Find where the given text appears and provide that cell's center as [X, Y] coordinate. 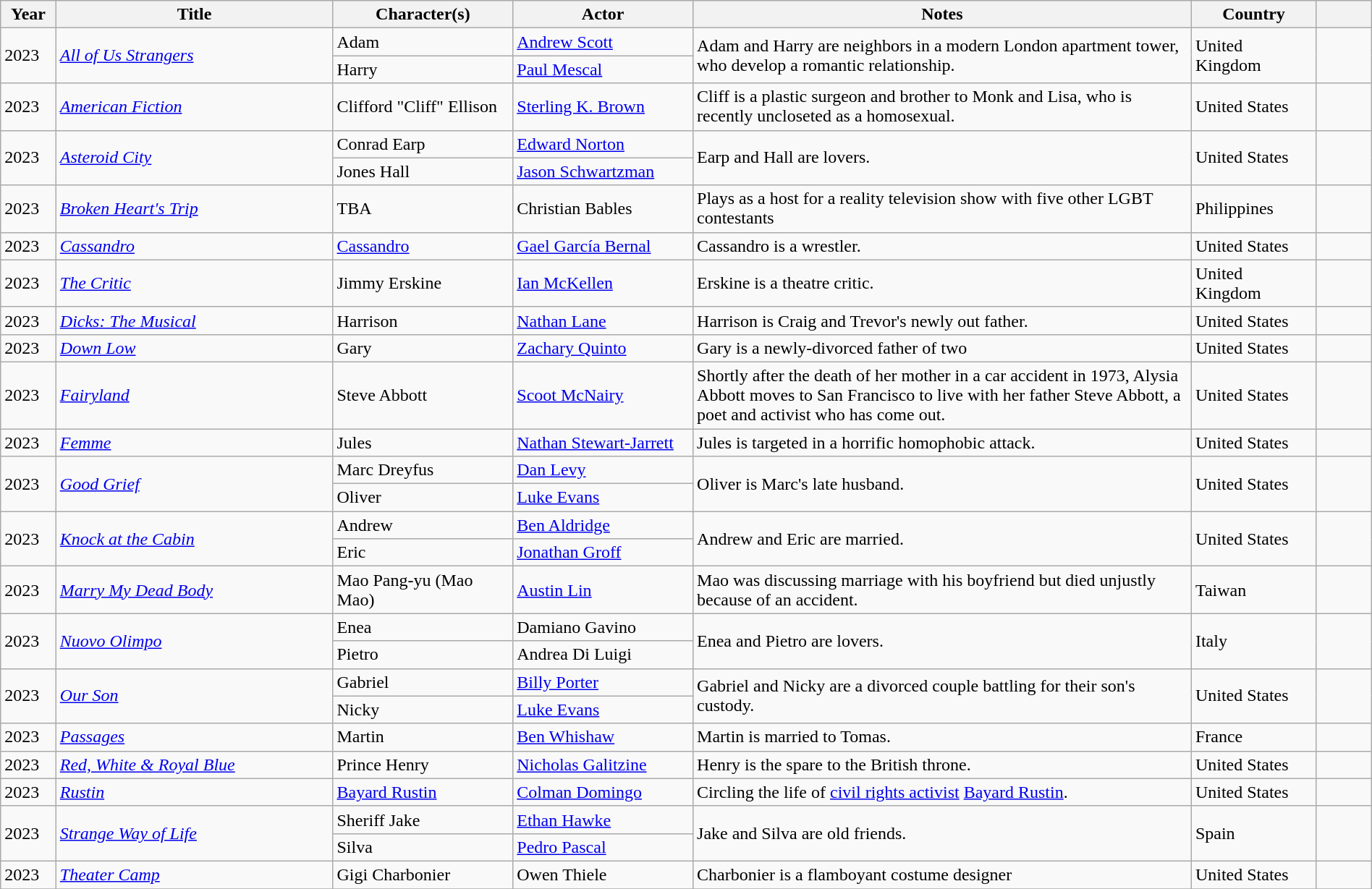
Martin is married to Tomas. [942, 737]
Cassandro is a wrestler. [942, 246]
The Critic [194, 284]
Ben Whishaw [604, 737]
Ethan Hawke [604, 820]
Harrison [423, 320]
Harrison is Craig and Trevor's newly out father. [942, 320]
Our Son [194, 696]
Title [194, 14]
Owen Thiele [604, 875]
Clifford "Cliff" Ellison [423, 107]
Martin [423, 737]
Year [29, 14]
Jimmy Erskine [423, 284]
Colman Domingo [604, 792]
Henry is the spare to the British throne. [942, 765]
Theater Camp [194, 875]
Country [1253, 14]
Jake and Silva are old friends. [942, 833]
Spain [1253, 833]
Prince Henry [423, 765]
Mao was discussing marriage with his boyfriend but died unjustly because of an accident. [942, 590]
Marry My Dead Body [194, 590]
Circling the life of civil rights activist Bayard Rustin. [942, 792]
Marc Dreyfus [423, 470]
Nicholas Galitzine [604, 765]
Ben Aldridge [604, 525]
Femme [194, 442]
Gary is a newly-divorced father of two [942, 348]
Edward Norton [604, 144]
Dicks: The Musical [194, 320]
Andrea Di Luigi [604, 655]
Ian McKellen [604, 284]
Jules [423, 442]
Austin Lin [604, 590]
Pedro Pascal [604, 847]
Passages [194, 737]
Broken Heart's Trip [194, 208]
Conrad Earp [423, 144]
Paul Mescal [604, 69]
Oliver [423, 498]
Philippines [1253, 208]
Adam and Harry are neighbors in a modern London apartment tower, who develop a romantic relationship. [942, 56]
France [1253, 737]
Red, White & Royal Blue [194, 765]
Enea [423, 627]
Gael García Bernal [604, 246]
Dan Levy [604, 470]
Oliver is Marc's late husband. [942, 484]
Silva [423, 847]
Actor [604, 14]
Strange Way of Life [194, 833]
Bayard Rustin [423, 792]
TBA [423, 208]
Erskine is a theatre critic. [942, 284]
Taiwan [1253, 590]
Jones Hall [423, 171]
Sterling K. Brown [604, 107]
Zachary Quinto [604, 348]
Notes [942, 14]
Earp and Hall are lovers. [942, 158]
Rustin [194, 792]
Damiano Gavino [604, 627]
Gary [423, 348]
Character(s) [423, 14]
Jonathan Groff [604, 553]
Gigi Charbonier [423, 875]
Sheriff Jake [423, 820]
Good Grief [194, 484]
Asteroid City [194, 158]
Charbonier is a flamboyant costume designer [942, 875]
Nathan Stewart-Jarrett [604, 442]
Italy [1253, 641]
Eric [423, 553]
Jules is targeted in a horrific homophobic attack. [942, 442]
Nuovo Olimpo [194, 641]
Adam [423, 42]
American Fiction [194, 107]
Harry [423, 69]
Andrew Scott [604, 42]
Fairyland [194, 395]
Christian Bables [604, 208]
Scoot McNairy [604, 395]
Andrew and Eric are married. [942, 539]
Nathan Lane [604, 320]
Billy Porter [604, 682]
Jason Schwartzman [604, 171]
Nicky [423, 710]
Knock at the Cabin [194, 539]
Plays as a host for a reality television show with five other LGBT contestants [942, 208]
Enea and Pietro are lovers. [942, 641]
Steve Abbott [423, 395]
Gabriel [423, 682]
All of Us Strangers [194, 56]
Cliff is a plastic surgeon and brother to Monk and Lisa, who is recently uncloseted as a homosexual. [942, 107]
Gabriel and Nicky are a divorced couple battling for their son's custody. [942, 696]
Mao Pang-yu (Mao Mao) [423, 590]
Andrew [423, 525]
Pietro [423, 655]
Down Low [194, 348]
